Scan for the cell matching the given text and deliver its [X, Y] coordinate at center. 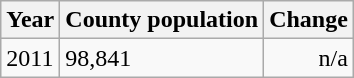
County population [162, 20]
Change [309, 20]
Year [30, 20]
98,841 [162, 58]
2011 [30, 58]
n/a [309, 58]
